Find where the given text appears and provide that cell's center as (x, y) coordinate. 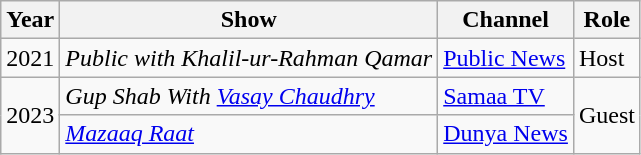
Mazaaq Raat (249, 134)
Year (30, 20)
Public with Khalil-ur-Rahman Qamar (249, 58)
2021 (30, 58)
Samaa TV (506, 96)
Public News (506, 58)
Role (606, 20)
Channel (506, 20)
Gup Shab With Vasay Chaudhry (249, 96)
Guest (606, 115)
Show (249, 20)
Host (606, 58)
Dunya News (506, 134)
2023 (30, 115)
